Provide the [X, Y] coordinate of the cell's center where the given text is located.  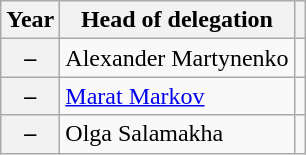
Head of delegation [177, 20]
Marat Markov [177, 96]
Olga Salamakha [177, 134]
Alexander Martynenko [177, 58]
Year [30, 20]
